For the text-containing cell, return its midpoint in [X, Y] coordinate format. 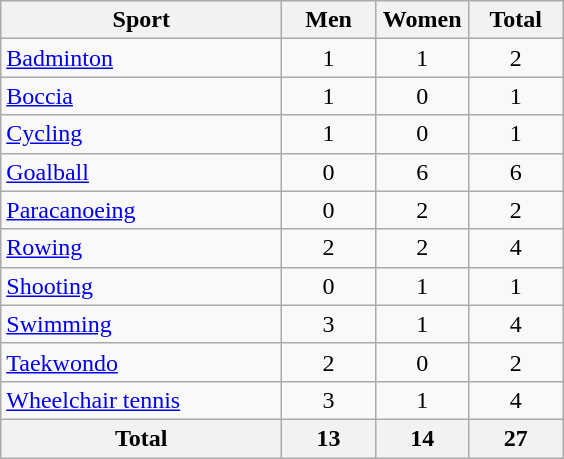
13 [329, 438]
14 [422, 438]
Cycling [142, 134]
Goalball [142, 172]
Wheelchair tennis [142, 400]
Badminton [142, 58]
Men [329, 20]
Shooting [142, 286]
Taekwondo [142, 362]
Rowing [142, 248]
Swimming [142, 324]
Sport [142, 20]
Boccia [142, 96]
Paracanoeing [142, 210]
Women [422, 20]
27 [516, 438]
